Find where the given text appears and provide that cell's center as [x, y] coordinate. 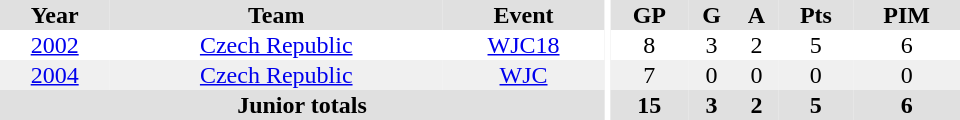
2002 [54, 45]
Event [524, 15]
A [757, 15]
PIM [906, 15]
8 [649, 45]
WJC [524, 75]
Pts [816, 15]
15 [649, 105]
WJC18 [524, 45]
2004 [54, 75]
7 [649, 75]
G [711, 15]
GP [649, 15]
Team [276, 15]
Junior totals [302, 105]
Year [54, 15]
